Return (X, Y) of the center of cell containing provided text 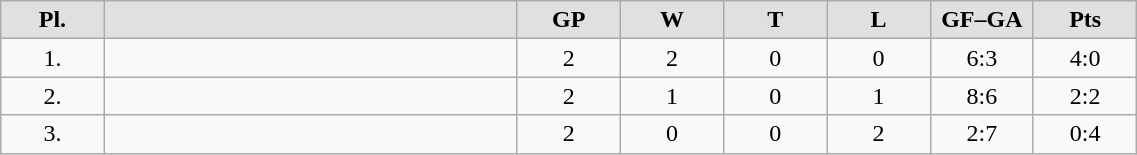
Pts (1084, 20)
W (672, 20)
2:7 (982, 134)
0:4 (1084, 134)
Pl. (52, 20)
3. (52, 134)
8:6 (982, 96)
4:0 (1084, 58)
1. (52, 58)
GP (568, 20)
T (776, 20)
2. (52, 96)
2:2 (1084, 96)
L (878, 20)
GF–GA (982, 20)
6:3 (982, 58)
